Pinpoint the cell where the given text exists, returning its (x, y) midpoint coordinate. 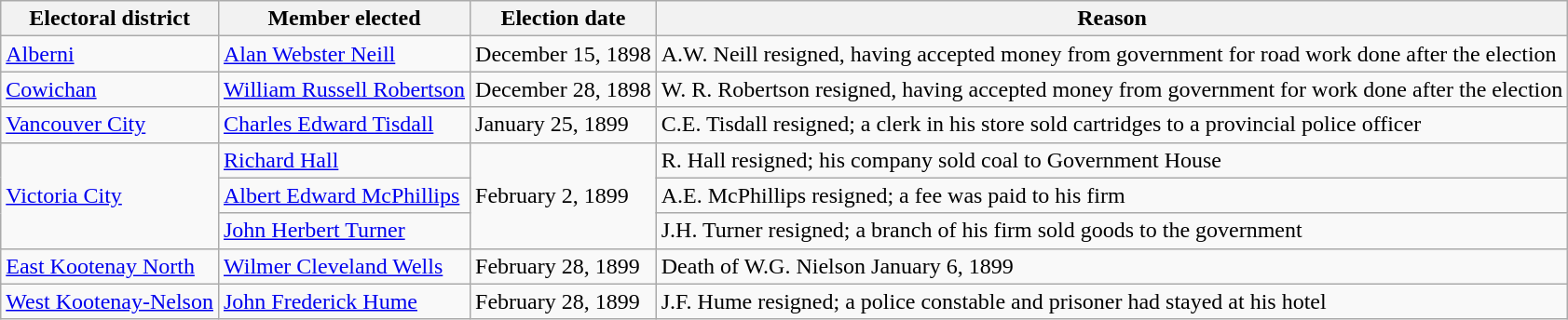
Albert Edward McPhillips (344, 195)
Charles Edward Tisdall (344, 125)
Alberni (110, 54)
William Russell Robertson (344, 89)
J.H. Turner resigned; a branch of his firm sold goods to the government (1112, 231)
Vancouver City (110, 125)
Cowichan (110, 89)
East Kootenay North (110, 266)
C.E. Tisdall resigned; a clerk in his store sold cartridges to a provincial police officer (1112, 125)
Alan Webster Neill (344, 54)
R. Hall resigned; his company sold coal to Government House (1112, 160)
West Kootenay-Nelson (110, 301)
January 25, 1899 (564, 125)
John Frederick Hume (344, 301)
Member elected (344, 19)
Electoral district (110, 19)
A.W. Neill resigned, having accepted money from government for road work done after the election (1112, 54)
John Herbert Turner (344, 231)
Wilmer Cleveland Wells (344, 266)
December 15, 1898 (564, 54)
J.F. Hume resigned; a police constable and prisoner had stayed at his hotel (1112, 301)
Reason (1112, 19)
A.E. McPhillips resigned; a fee was paid to his firm (1112, 195)
Victoria City (110, 195)
W. R. Robertson resigned, having accepted money from government for work done after the election (1112, 89)
December 28, 1898 (564, 89)
February 2, 1899 (564, 195)
Death of W.G. Nielson January 6, 1899 (1112, 266)
Election date (564, 19)
Richard Hall (344, 160)
